Search for the cell housing the specified text and yield its [X, Y] center coordinate. 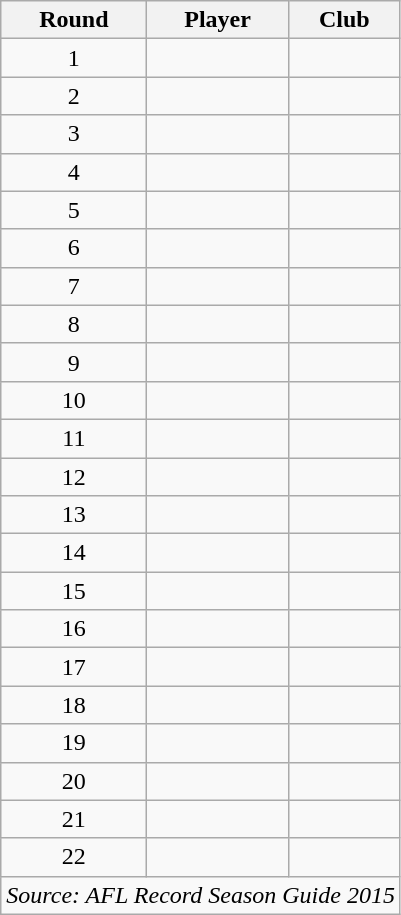
19 [74, 743]
9 [74, 362]
5 [74, 210]
3 [74, 134]
16 [74, 629]
4 [74, 172]
15 [74, 591]
1 [74, 58]
18 [74, 705]
21 [74, 819]
11 [74, 438]
2 [74, 96]
20 [74, 781]
14 [74, 553]
Player [218, 20]
17 [74, 667]
8 [74, 324]
22 [74, 857]
Round [74, 20]
12 [74, 477]
Source: AFL Record Season Guide 2015 [201, 895]
13 [74, 515]
6 [74, 248]
7 [74, 286]
10 [74, 400]
Club [344, 20]
